Scan for the cell matching the given text and deliver its (x, y) coordinate at center. 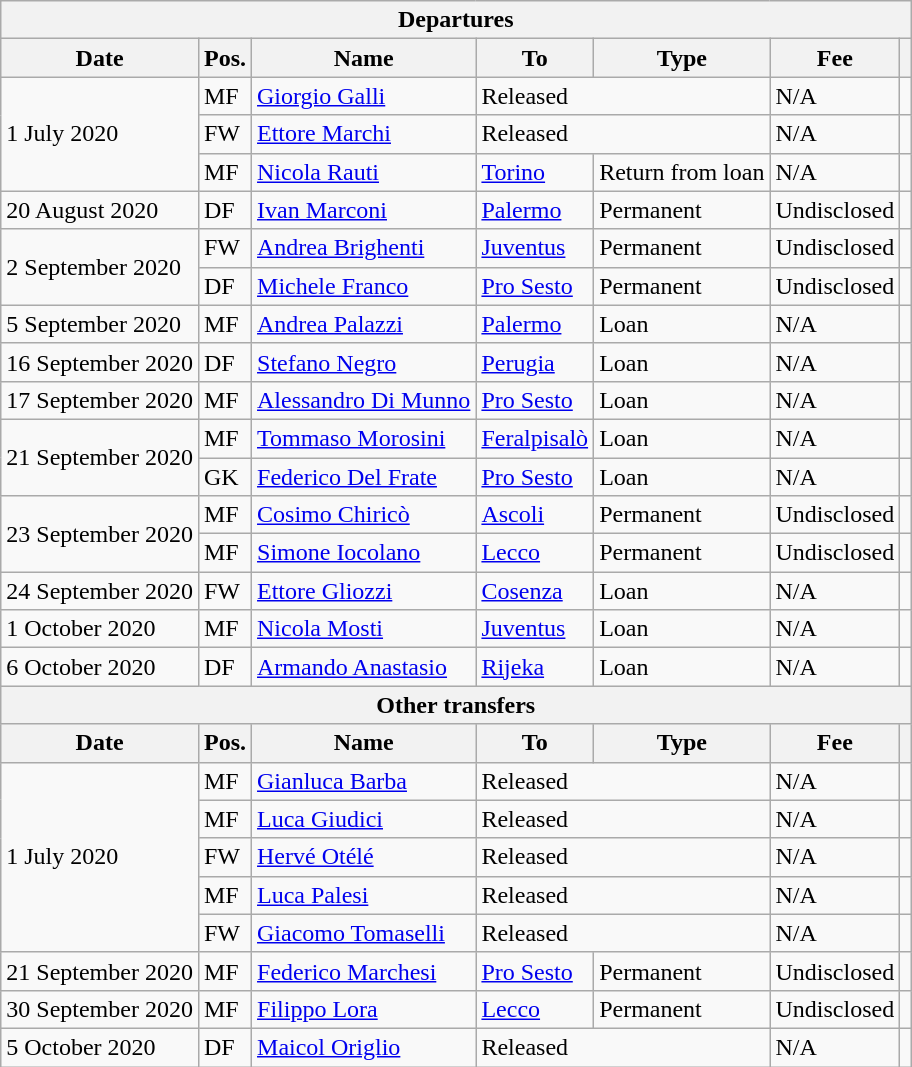
30 September 2020 (100, 1009)
Return from loan (682, 172)
20 August 2020 (100, 210)
Giacomo Tomaselli (364, 933)
Andrea Brighenti (364, 248)
17 September 2020 (100, 400)
Stefano Negro (364, 362)
Cosimo Chiricò (364, 515)
Gianluca Barba (364, 781)
Nicola Rauti (364, 172)
Nicola Mosti (364, 629)
1 October 2020 (100, 629)
Luca Palesi (364, 895)
Cosenza (535, 591)
Rijeka (535, 667)
Maicol Origlio (364, 1047)
Feralpisalò (535, 438)
Simone Iocolano (364, 553)
23 September 2020 (100, 534)
Filippo Lora (364, 1009)
Federico Marchesi (364, 971)
2 September 2020 (100, 267)
Ettore Marchi (364, 134)
5 September 2020 (100, 324)
Other transfers (456, 705)
Perugia (535, 362)
16 September 2020 (100, 362)
Armando Anastasio (364, 667)
Ettore Gliozzi (364, 591)
Ivan Marconi (364, 210)
GK (224, 477)
Departures (456, 20)
5 October 2020 (100, 1047)
Hervé Otélé (364, 857)
Luca Giudici (364, 819)
24 September 2020 (100, 591)
Andrea Palazzi (364, 324)
Tommaso Morosini (364, 438)
Ascoli (535, 515)
Torino (535, 172)
Federico Del Frate (364, 477)
Giorgio Galli (364, 96)
Alessandro Di Munno (364, 400)
6 October 2020 (100, 667)
Michele Franco (364, 286)
